Capture the cell that displays the provided text and extract its [x, y] central coordinate. 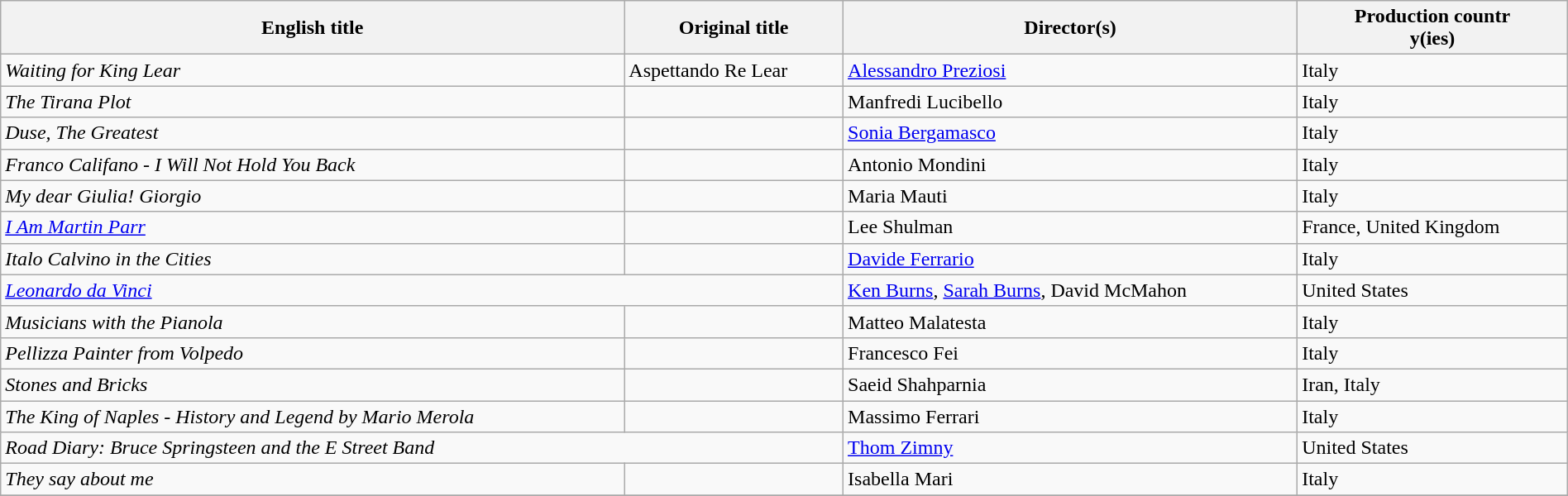
Aspettando Re Lear [734, 70]
English title [313, 28]
Alessandro Preziosi [1070, 70]
The Tirana Plot [313, 102]
Manfredi Lucibello [1070, 102]
France, United Kingdom [1432, 227]
Musicians with the Pianola [313, 322]
My dear Giulia! Giorgio [313, 196]
Original title [734, 28]
The King of Naples - History and Legend by Mario Merola [313, 416]
Sonia Bergamasco [1070, 133]
Francesco Fei [1070, 353]
Duse, The Greatest [313, 133]
I Am Martin Parr [313, 227]
Massimo Ferrari [1070, 416]
Thom Zimny [1070, 448]
Stones and Bricks [313, 384]
Waiting for King Lear [313, 70]
They say about me [313, 479]
Italo Calvino in the Cities [313, 259]
Isabella Mari [1070, 479]
Lee Shulman [1070, 227]
Leonardo da Vinci [422, 290]
Pellizza Painter from Volpedo [313, 353]
Road Diary: Bruce Springsteen and the E Street Band [422, 448]
Davide Ferrario [1070, 259]
Antonio Mondini [1070, 165]
Director(s) [1070, 28]
Matteo Malatesta [1070, 322]
Ken Burns, Sarah Burns, David McMahon [1070, 290]
Saeid Shahparnia [1070, 384]
Maria Mauti [1070, 196]
Franco Califano - I Will Not Hold You Back [313, 165]
Iran, Italy [1432, 384]
Production country(ies) [1432, 28]
